Extract the [X, Y] coordinate from the center of the cell holding the provided text.  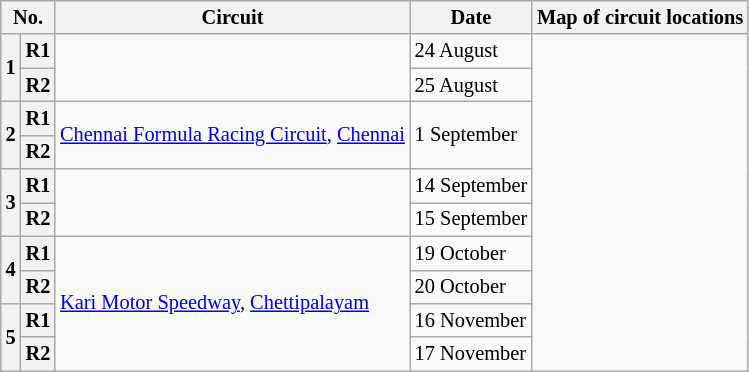
16 November [471, 320]
Kari Motor Speedway, Chettipalayam [232, 304]
1 [11, 68]
15 September [471, 219]
3 [11, 202]
14 September [471, 186]
19 October [471, 253]
Chennai Formula Racing Circuit, Chennai [232, 134]
No. [28, 17]
Map of circuit locations [640, 17]
4 [11, 270]
24 August [471, 51]
Date [471, 17]
20 October [471, 287]
1 September [471, 134]
5 [11, 336]
2 [11, 134]
Circuit [232, 17]
25 August [471, 85]
17 November [471, 354]
